Pinpoint the cell where the given text exists, returning its (x, y) midpoint coordinate. 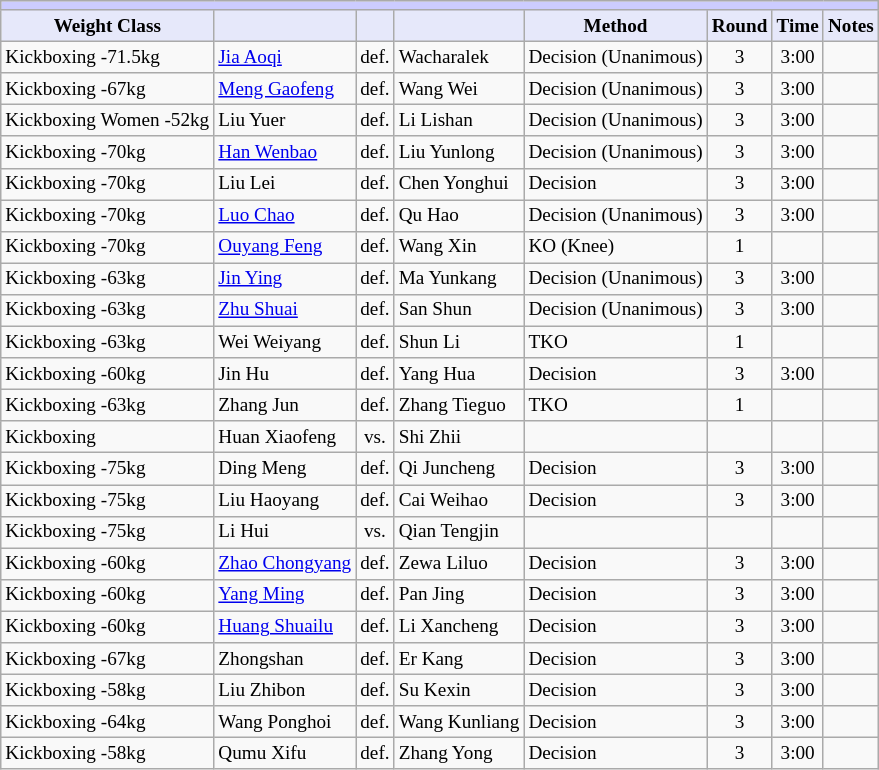
Qumu Xifu (285, 753)
Liu Lei (285, 184)
Zhang Jun (285, 405)
Qian Tengjin (459, 532)
Er Kang (459, 658)
Jin Ying (285, 279)
Zhang Tieguo (459, 405)
Liu Haoyang (285, 500)
Kickboxing (108, 437)
Ding Meng (285, 469)
Wang Kunliang (459, 722)
Liu Yunlong (459, 152)
Su Kexin (459, 690)
Ouyang Feng (285, 247)
Huang Shuailu (285, 627)
Wang Wei (459, 89)
Wang Xin (459, 247)
Wacharalek (459, 57)
Li Lishan (459, 121)
Liu Zhibon (285, 690)
Time (798, 26)
KO (Knee) (616, 247)
Meng Gaofeng (285, 89)
Shi Zhii (459, 437)
Round (740, 26)
Jia Aoqi (285, 57)
Jin Hu (285, 374)
Kickboxing -64kg (108, 722)
Wang Ponghoi (285, 722)
Ma Yunkang (459, 279)
Zhang Yong (459, 753)
Weight Class (108, 26)
Zhao Chongyang (285, 564)
Liu Yuer (285, 121)
Cai Weihao (459, 500)
Notes (850, 26)
Zewa Liluo (459, 564)
Pan Jing (459, 595)
Zhu Shuai (285, 310)
Zhongshan (285, 658)
Kickboxing Women -52kg (108, 121)
Shun Li (459, 342)
Huan Xiaofeng (285, 437)
Method (616, 26)
Chen Yonghui (459, 184)
Luo Chao (285, 216)
Qi Juncheng (459, 469)
Han Wenbao (285, 152)
Qu Hao (459, 216)
Wei Weiyang (285, 342)
San Shun (459, 310)
Kickboxing -71.5kg (108, 57)
Yang Hua (459, 374)
Yang Ming (285, 595)
Li Hui (285, 532)
Li Xancheng (459, 627)
